Locate the cell with the specified text and output its (X, Y) center coordinate. 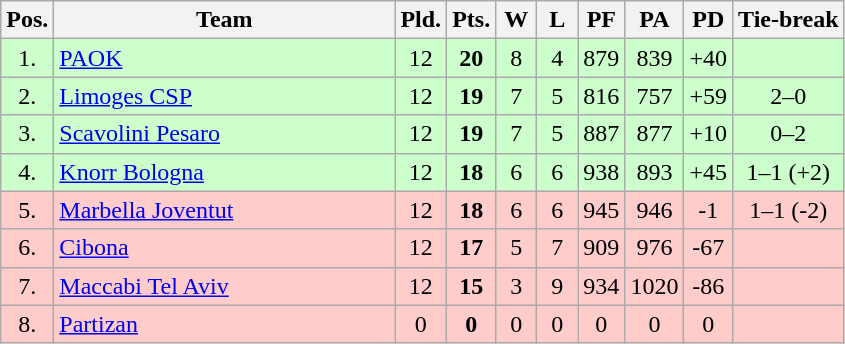
PA (654, 20)
9 (558, 286)
816 (602, 96)
+59 (708, 96)
+40 (708, 58)
Pts. (472, 20)
+45 (708, 172)
1. (28, 58)
1–1 (-2) (789, 210)
15 (472, 286)
938 (602, 172)
909 (602, 248)
2–0 (789, 96)
934 (602, 286)
PAOK (224, 58)
Cibona (224, 248)
-1 (708, 210)
8. (28, 324)
Marbella Joventut (224, 210)
4. (28, 172)
Knorr Bologna (224, 172)
893 (654, 172)
976 (654, 248)
5. (28, 210)
20 (472, 58)
757 (654, 96)
839 (654, 58)
Team (224, 20)
2. (28, 96)
-67 (708, 248)
879 (602, 58)
Partizan (224, 324)
Pld. (421, 20)
-86 (708, 286)
W (516, 20)
PD (708, 20)
+10 (708, 134)
17 (472, 248)
877 (654, 134)
1–1 (+2) (789, 172)
Maccabi Tel Aviv (224, 286)
L (558, 20)
Scavolini Pesaro (224, 134)
945 (602, 210)
0–2 (789, 134)
Limoges CSP (224, 96)
Pos. (28, 20)
PF (602, 20)
1020 (654, 286)
946 (654, 210)
8 (516, 58)
7. (28, 286)
4 (558, 58)
Tie-break (789, 20)
3. (28, 134)
887 (602, 134)
6. (28, 248)
3 (516, 286)
